Scan for the cell matching the given text and deliver its [X, Y] coordinate at center. 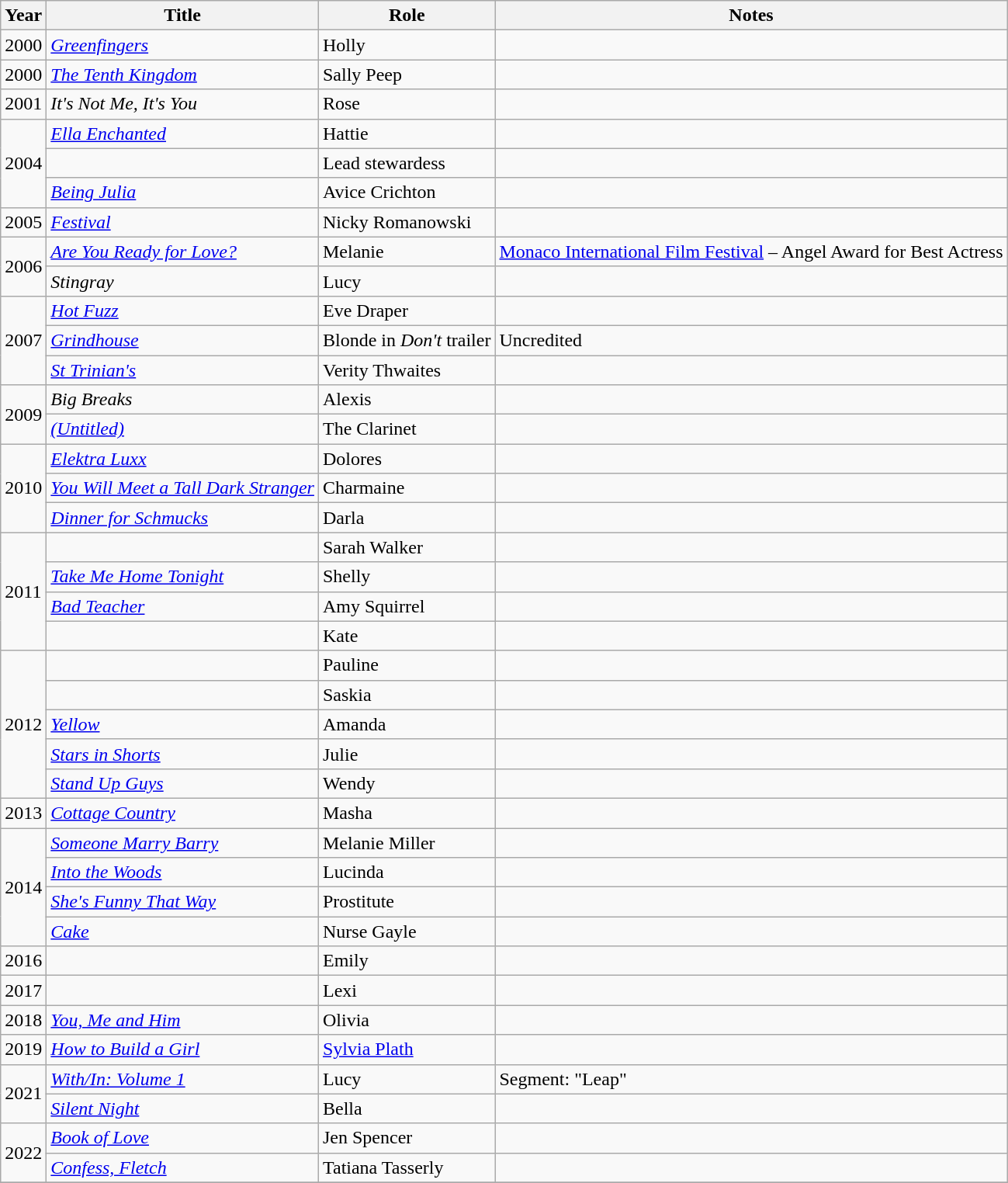
Hot Fuzz [183, 310]
2009 [23, 415]
Being Julia [183, 193]
Darla [407, 518]
Emily [407, 961]
Role [407, 16]
Kate [407, 636]
2021 [23, 1094]
Lucinda [407, 873]
It's Not Me, It's You [183, 104]
2016 [23, 961]
Ella Enchanted [183, 134]
Uncredited [751, 340]
Holly [407, 45]
Dolores [407, 459]
2018 [23, 1020]
Big Breaks [183, 400]
Lexi [407, 990]
2011 [23, 591]
Nicky Romanowski [407, 222]
Masha [407, 813]
2006 [23, 266]
Saskia [407, 695]
Olivia [407, 1020]
2012 [23, 724]
Take Me Home Tonight [183, 577]
2022 [23, 1153]
Confess, Fletch [183, 1167]
Stand Up Guys [183, 783]
Verity Thwaites [407, 370]
Grindhouse [183, 340]
Elektra Luxx [183, 459]
Silent Night [183, 1108]
Monaco International Film Festival – Angel Award for Best Actress [751, 252]
Pauline [407, 665]
Festival [183, 222]
Shelly [407, 577]
Bella [407, 1108]
Someone Marry Barry [183, 842]
2010 [23, 488]
Julie [407, 754]
Cottage Country [183, 813]
Avice Crichton [407, 193]
Melanie [407, 252]
Stingray [183, 281]
Sylvia Plath [407, 1049]
2004 [23, 163]
With/In: Volume 1 [183, 1079]
2013 [23, 813]
(Untitled) [183, 429]
Blonde in Don't trailer [407, 340]
Yellow [183, 724]
2014 [23, 886]
Sarah Walker [407, 547]
2001 [23, 104]
Lead stewardess [407, 163]
Alexis [407, 400]
The Clarinet [407, 429]
She's Funny That Way [183, 902]
Greenfingers [183, 45]
Charmaine [407, 488]
Are You Ready for Love? [183, 252]
Jen Spencer [407, 1138]
2019 [23, 1049]
Amanda [407, 724]
The Tenth Kingdom [183, 75]
2005 [23, 222]
Cake [183, 931]
Dinner for Schmucks [183, 518]
Title [183, 16]
Bad Teacher [183, 606]
St Trinian's [183, 370]
Sally Peep [407, 75]
Wendy [407, 783]
Year [23, 16]
Rose [407, 104]
Melanie Miller [407, 842]
Into the Woods [183, 873]
How to Build a Girl [183, 1049]
Notes [751, 16]
Prostitute [407, 902]
2007 [23, 340]
Hattie [407, 134]
Book of Love [183, 1138]
You, Me and Him [183, 1020]
Nurse Gayle [407, 931]
Eve Draper [407, 310]
Segment: "Leap" [751, 1079]
You Will Meet a Tall Dark Stranger [183, 488]
2017 [23, 990]
Amy Squirrel [407, 606]
Stars in Shorts [183, 754]
Tatiana Tasserly [407, 1167]
